Pinpoint the cell where the given text exists, returning its [x, y] midpoint coordinate. 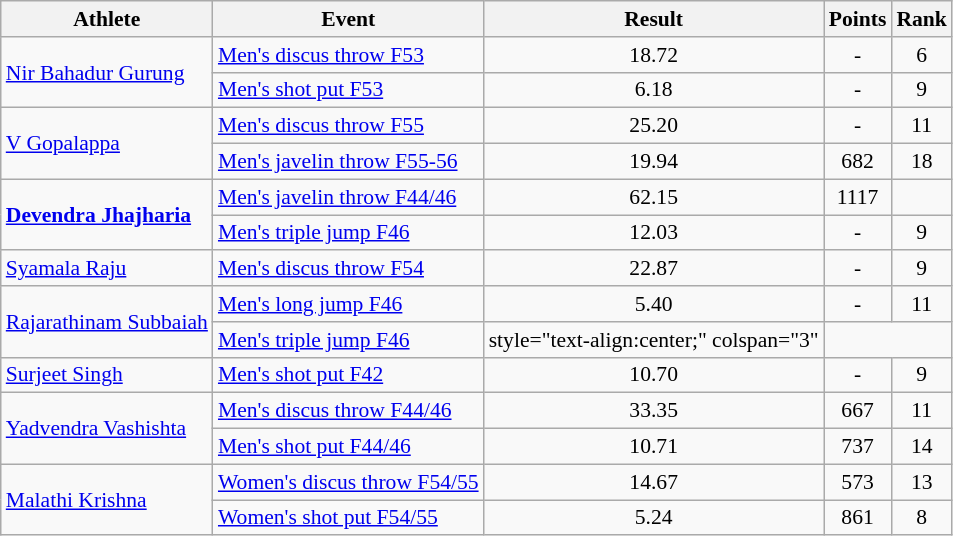
861 [858, 518]
Men's long jump F46 [348, 304]
14 [922, 447]
8 [922, 518]
Rank [922, 19]
Devendra Jhajharia [107, 214]
Athlete [107, 19]
667 [858, 411]
Men's shot put F53 [348, 90]
Men's discus throw F53 [348, 55]
25.20 [654, 126]
Rajarathinam Subbaiah [107, 322]
737 [858, 447]
10.71 [654, 447]
1117 [858, 197]
Surjeet Singh [107, 375]
Women's discus throw F54/55 [348, 482]
Event [348, 19]
style="text-align:center;" colspan="3" [654, 340]
Malathi Krishna [107, 500]
18.72 [654, 55]
Men's javelin throw F55-56 [348, 162]
5.40 [654, 304]
Men's discus throw F54 [348, 269]
10.70 [654, 375]
Yadvendra Vashishta [107, 428]
Syamala Raju [107, 269]
6.18 [654, 90]
Men's discus throw F55 [348, 126]
Nir Bahadur Gurung [107, 72]
Men's javelin throw F44/46 [348, 197]
5.24 [654, 518]
V Gopalappa [107, 144]
22.87 [654, 269]
18 [922, 162]
Women's shot put F54/55 [348, 518]
62.15 [654, 197]
573 [858, 482]
Result [654, 19]
6 [922, 55]
Men's discus throw F44/46 [348, 411]
14.67 [654, 482]
19.94 [654, 162]
33.35 [654, 411]
Points [858, 19]
Men's shot put F44/46 [348, 447]
12.03 [654, 233]
13 [922, 482]
Men's shot put F42 [348, 375]
682 [858, 162]
